Extract the [x, y] coordinate from the center of the cell holding the provided text.  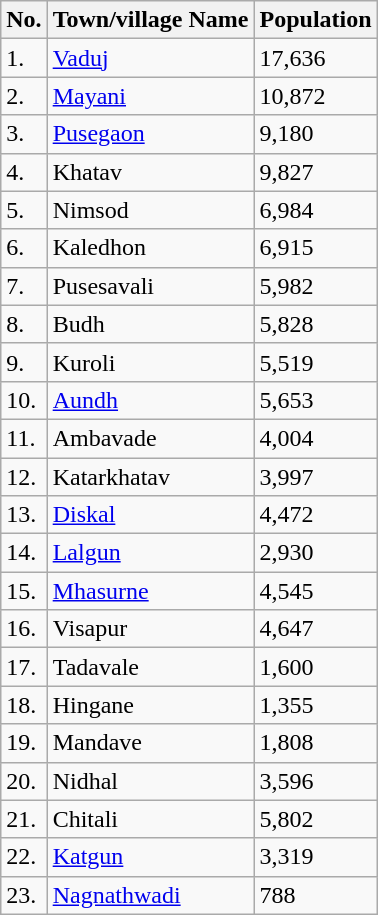
Ambavade [150, 438]
Vaduj [150, 58]
1,355 [316, 705]
7. [24, 286]
11. [24, 438]
21. [24, 819]
17. [24, 667]
13. [24, 515]
15. [24, 591]
6,915 [316, 248]
Town/village Name [150, 20]
14. [24, 553]
5,519 [316, 362]
9,180 [316, 134]
Nagnathwadi [150, 895]
Mhasurne [150, 591]
Mandave [150, 743]
1,808 [316, 743]
5,653 [316, 400]
9. [24, 362]
22. [24, 857]
5,828 [316, 324]
12. [24, 477]
20. [24, 781]
Lalgun [150, 553]
Diskal [150, 515]
4,004 [316, 438]
5,982 [316, 286]
17,636 [316, 58]
Tadavale [150, 667]
9,827 [316, 172]
16. [24, 629]
3. [24, 134]
788 [316, 895]
10. [24, 400]
Visapur [150, 629]
Population [316, 20]
3,596 [316, 781]
Nimsod [150, 210]
Budh [150, 324]
18. [24, 705]
2. [24, 96]
10,872 [316, 96]
No. [24, 20]
Nidhal [150, 781]
8. [24, 324]
6. [24, 248]
4,472 [316, 515]
1,600 [316, 667]
4,545 [316, 591]
Chitali [150, 819]
Kuroli [150, 362]
5. [24, 210]
6,984 [316, 210]
3,997 [316, 477]
Mayani [150, 96]
Hingane [150, 705]
3,319 [316, 857]
4,647 [316, 629]
Kaledhon [150, 248]
Pusegaon [150, 134]
Pusesavali [150, 286]
19. [24, 743]
Khatav [150, 172]
23. [24, 895]
Katarkhatav [150, 477]
Katgun [150, 857]
Aundh [150, 400]
2,930 [316, 553]
4. [24, 172]
5,802 [316, 819]
1. [24, 58]
